Locate the cell with the specified text and output its [x, y] center coordinate. 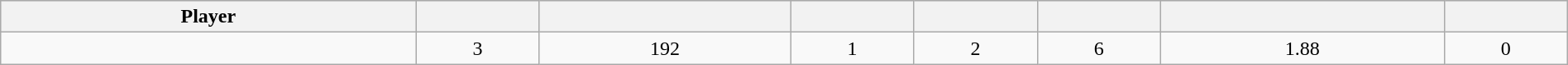
1 [852, 48]
6 [1098, 48]
3 [478, 48]
1.88 [1302, 48]
192 [665, 48]
Player [208, 17]
0 [1505, 48]
2 [976, 48]
